Locate the cell with the specified text and output its [x, y] center coordinate. 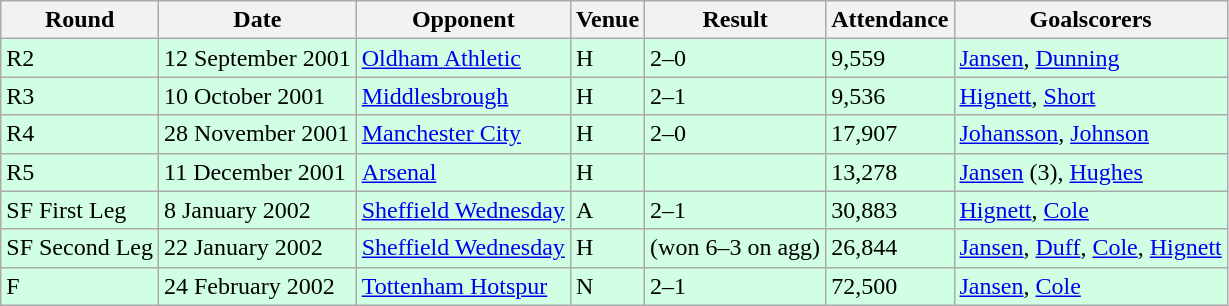
Round [80, 20]
11 December 2001 [257, 172]
R4 [80, 134]
Jansen (3), Hughes [1090, 172]
28 November 2001 [257, 134]
SF First Leg [80, 210]
Oldham Athletic [463, 58]
8 January 2002 [257, 210]
Venue [607, 20]
9,559 [890, 58]
SF Second Leg [80, 248]
Arsenal [463, 172]
Hignett, Cole [1090, 210]
R2 [80, 58]
17,907 [890, 134]
9,536 [890, 96]
12 September 2001 [257, 58]
(won 6–3 on agg) [736, 248]
13,278 [890, 172]
26,844 [890, 248]
Goalscorers [1090, 20]
Jansen, Cole [1090, 286]
24 February 2002 [257, 286]
R3 [80, 96]
Hignett, Short [1090, 96]
Result [736, 20]
Manchester City [463, 134]
30,883 [890, 210]
R5 [80, 172]
72,500 [890, 286]
Attendance [890, 20]
22 January 2002 [257, 248]
A [607, 210]
Jansen, Duff, Cole, Hignett [1090, 248]
Middlesbrough [463, 96]
Date [257, 20]
Opponent [463, 20]
Johansson, Johnson [1090, 134]
Tottenham Hotspur [463, 286]
F [80, 286]
Jansen, Dunning [1090, 58]
10 October 2001 [257, 96]
N [607, 286]
